Detect which cell encompasses the target text, then output its [x, y] center coordinate. 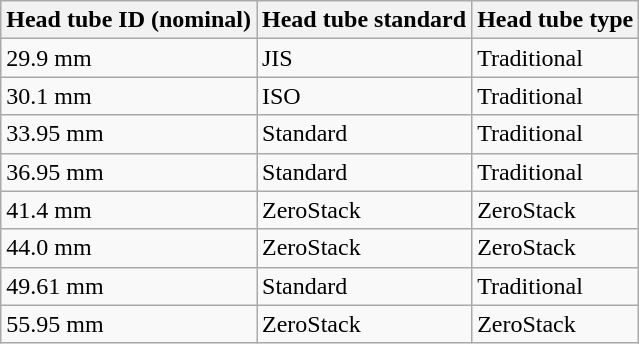
44.0 mm [129, 248]
JIS [364, 58]
49.61 mm [129, 286]
Head tube standard [364, 20]
ISO [364, 96]
33.95 mm [129, 134]
36.95 mm [129, 172]
29.9 mm [129, 58]
Head tube ID (nominal) [129, 20]
41.4 mm [129, 210]
30.1 mm [129, 96]
55.95 mm [129, 324]
Head tube type [556, 20]
